Identify which cell holds the provided text, then report its [x, y] central coordinate. 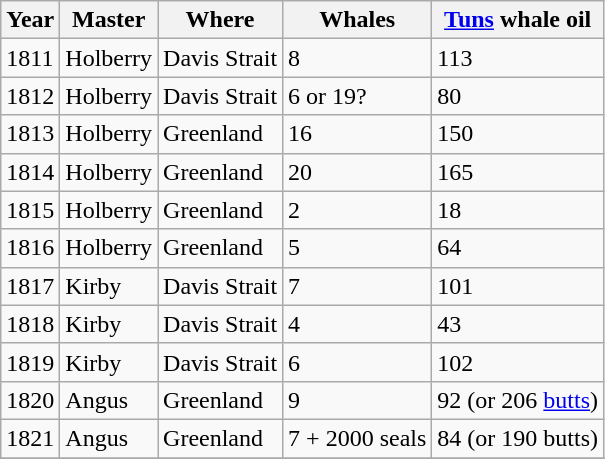
1815 [30, 210]
7 [358, 286]
6 or 19? [358, 96]
9 [358, 400]
5 [358, 248]
1821 [30, 438]
Year [30, 20]
1819 [30, 362]
80 [518, 96]
Master [109, 20]
2 [358, 210]
102 [518, 362]
20 [358, 172]
113 [518, 58]
84 (or 190 butts) [518, 438]
1816 [30, 248]
165 [518, 172]
92 (or 206 butts) [518, 400]
Tuns whale oil [518, 20]
16 [358, 134]
64 [518, 248]
1811 [30, 58]
7 + 2000 seals [358, 438]
8 [358, 58]
1817 [30, 286]
6 [358, 362]
Whales [358, 20]
1812 [30, 96]
Where [220, 20]
101 [518, 286]
43 [518, 324]
1820 [30, 400]
1813 [30, 134]
4 [358, 324]
18 [518, 210]
1818 [30, 324]
150 [518, 134]
1814 [30, 172]
